Capture the cell that displays the provided text and extract its [x, y] central coordinate. 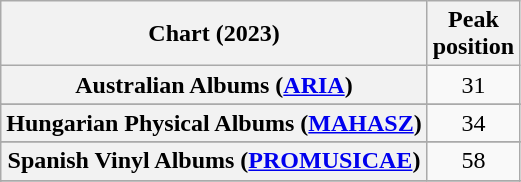
34 [473, 123]
Hungarian Physical Albums (MAHASZ) [214, 123]
31 [473, 85]
Spanish Vinyl Albums (PROMUSICAE) [214, 161]
Peakposition [473, 34]
Chart (2023) [214, 34]
58 [473, 161]
Australian Albums (ARIA) [214, 85]
